Pinpoint the cell where the given text exists, returning its [X, Y] midpoint coordinate. 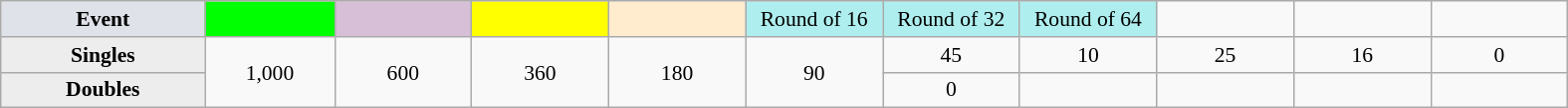
Round of 64 [1088, 19]
Doubles [104, 90]
360 [541, 72]
90 [814, 72]
Round of 32 [951, 19]
180 [677, 72]
45 [951, 55]
10 [1088, 55]
Round of 16 [814, 19]
25 [1226, 55]
16 [1362, 55]
Singles [104, 55]
1,000 [270, 72]
600 [403, 72]
Event [104, 19]
